Detect which cell encompasses the target text, then output its (X, Y) center coordinate. 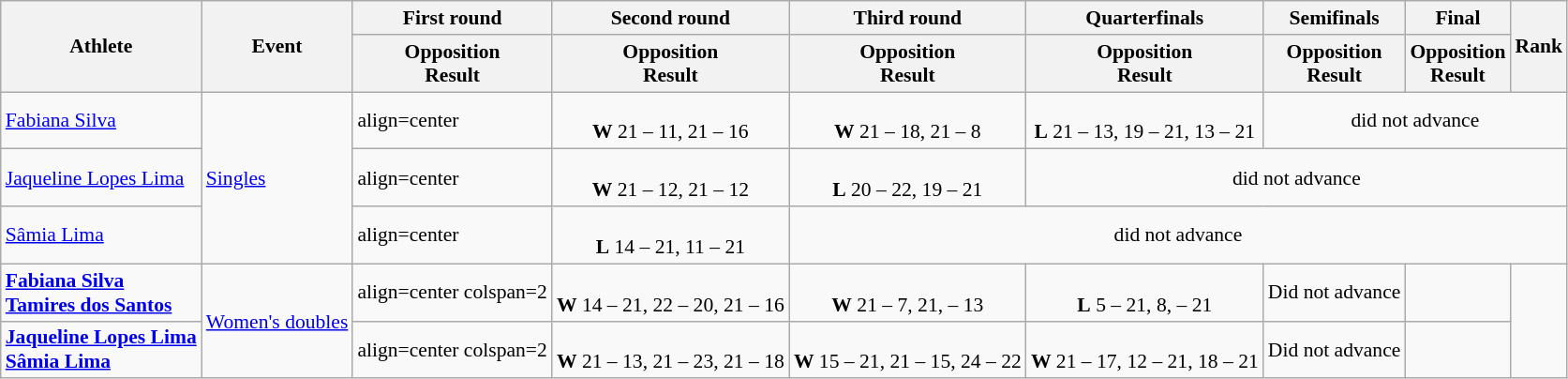
Jaqueline Lopes Lima (101, 178)
W 21 – 18, 21 – 8 (907, 120)
L 21 – 13, 19 – 21, 13 – 21 (1145, 120)
Third round (907, 18)
Women's doubles (277, 321)
Quarterfinals (1145, 18)
W 15 – 21, 21 – 15, 24 – 22 (907, 349)
L 5 – 21, 8, – 21 (1145, 293)
W 21 – 7, 21, – 13 (907, 293)
W 14 – 21, 22 – 20, 21 – 16 (671, 293)
Fabiana SilvaTamires dos Santos (101, 293)
Rank (1539, 47)
First round (452, 18)
W 21 – 12, 21 – 12 (671, 178)
L 20 – 22, 19 – 21 (907, 178)
Semifinals (1335, 18)
W 21 – 13, 21 – 23, 21 – 18 (671, 349)
Sâmia Lima (101, 235)
Fabiana Silva (101, 120)
Second round (671, 18)
Athlete (101, 47)
W 21 – 17, 12 – 21, 18 – 21 (1145, 349)
L 14 – 21, 11 – 21 (671, 235)
Event (277, 47)
Final (1457, 18)
Jaqueline Lopes LimaSâmia Lima (101, 349)
Singles (277, 178)
W 21 – 11, 21 – 16 (671, 120)
